For the text-containing cell, return its midpoint in (X, Y) coordinate format. 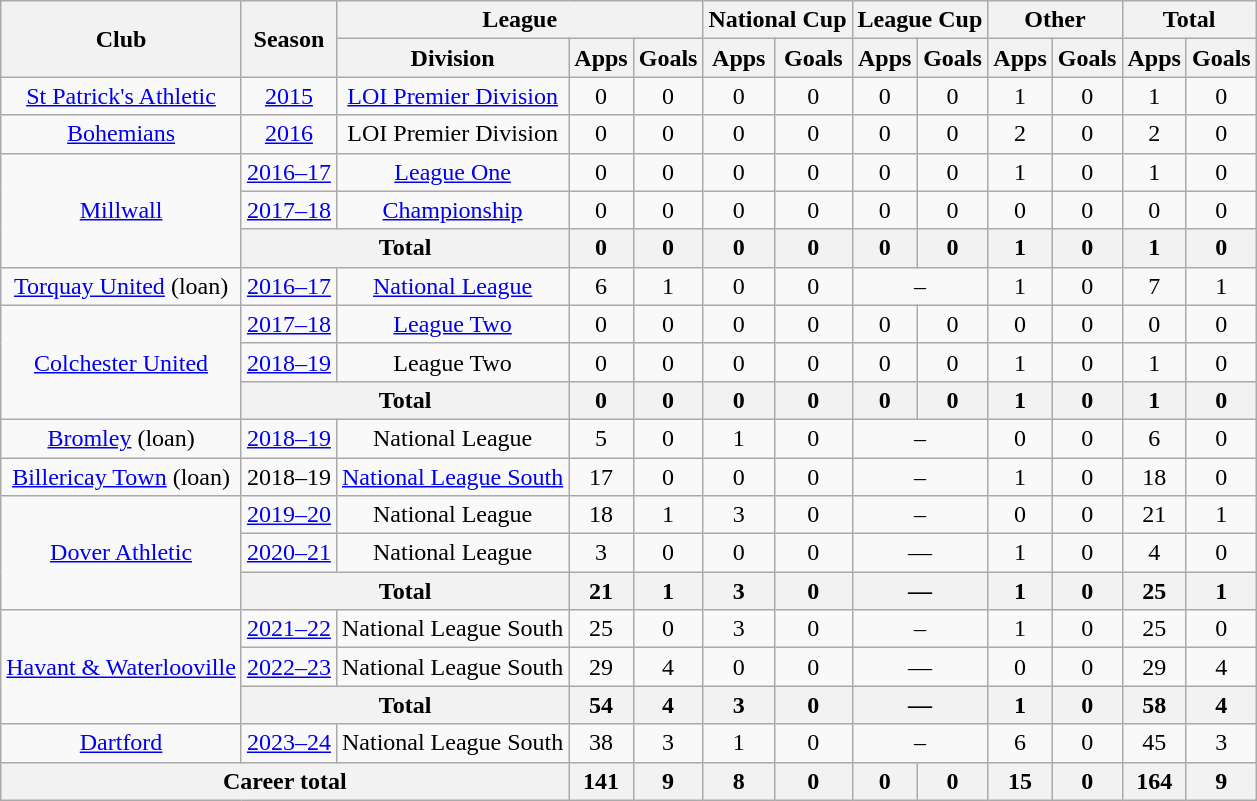
58 (1154, 705)
2016 (288, 134)
141 (601, 781)
Bohemians (122, 134)
Havant & Waterlooville (122, 667)
Season (288, 39)
Club (122, 39)
Colchester United (122, 362)
Dover Athletic (122, 553)
Bromley (loan) (122, 438)
2015 (288, 96)
17 (601, 477)
National Cup (778, 20)
League One (452, 172)
164 (1154, 781)
St Patrick's Athletic (122, 96)
2022–23 (288, 667)
8 (739, 781)
Dartford (122, 743)
2019–20 (288, 515)
Other (1055, 20)
Championship (452, 210)
Torquay United (loan) (122, 286)
Billericay Town (loan) (122, 477)
Division (452, 58)
2023–24 (288, 743)
Career total (285, 781)
15 (1020, 781)
League Cup (920, 20)
League (520, 20)
Millwall (122, 210)
5 (601, 438)
38 (601, 743)
54 (601, 705)
7 (1154, 286)
45 (1154, 743)
2021–22 (288, 629)
2020–21 (288, 553)
